Determine the (X, Y) coordinate at the center of the cell enclosing the given text.  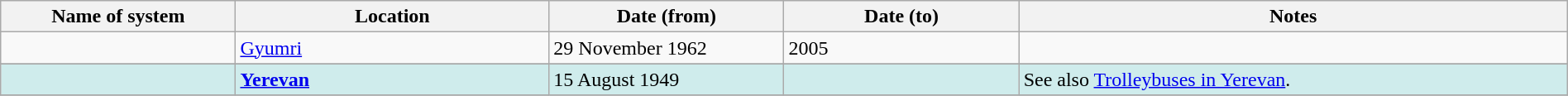
See also Trolleybuses in Yerevan. (1293, 79)
Notes (1293, 17)
Date (from) (667, 17)
Location (392, 17)
2005 (901, 48)
Yerevan (392, 79)
15 August 1949 (667, 79)
Name of system (118, 17)
Date (to) (901, 17)
29 November 1962 (667, 48)
Gyumri (392, 48)
